Scan for the cell matching the given text and deliver its [X, Y] coordinate at center. 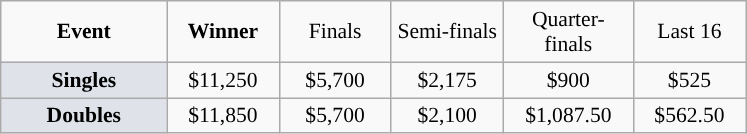
$11,850 [223, 116]
$11,250 [223, 80]
Finals [335, 32]
$1,087.50 [568, 116]
$2,175 [447, 80]
Quarter-finals [568, 32]
Winner [223, 32]
Singles [84, 80]
$2,100 [447, 116]
Semi-finals [447, 32]
$525 [689, 80]
Event [84, 32]
Doubles [84, 116]
Last 16 [689, 32]
$562.50 [689, 116]
$900 [568, 80]
